Scan for the cell matching the given text and deliver its (X, Y) coordinate at center. 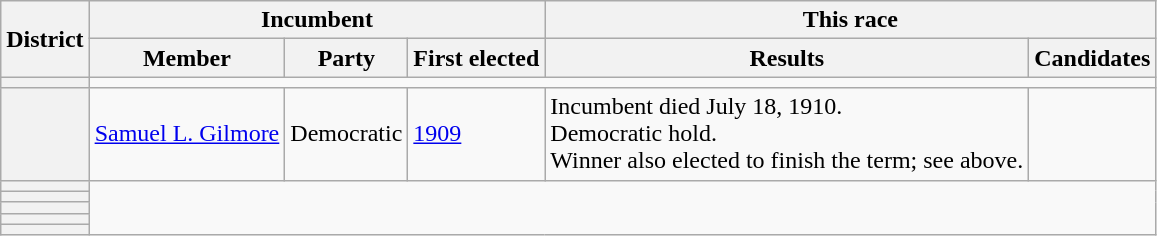
First elected (476, 58)
Democratic (346, 134)
1909 (476, 134)
Results (787, 58)
District (45, 39)
Member (187, 58)
Incumbent (317, 20)
Incumbent died July 18, 1910.Democratic hold.Winner also elected to finish the term; see above. (787, 134)
Samuel L. Gilmore (187, 134)
Party (346, 58)
Candidates (1092, 58)
This race (850, 20)
